Output the (X, Y) coordinate of the center of the cell containing the given text.  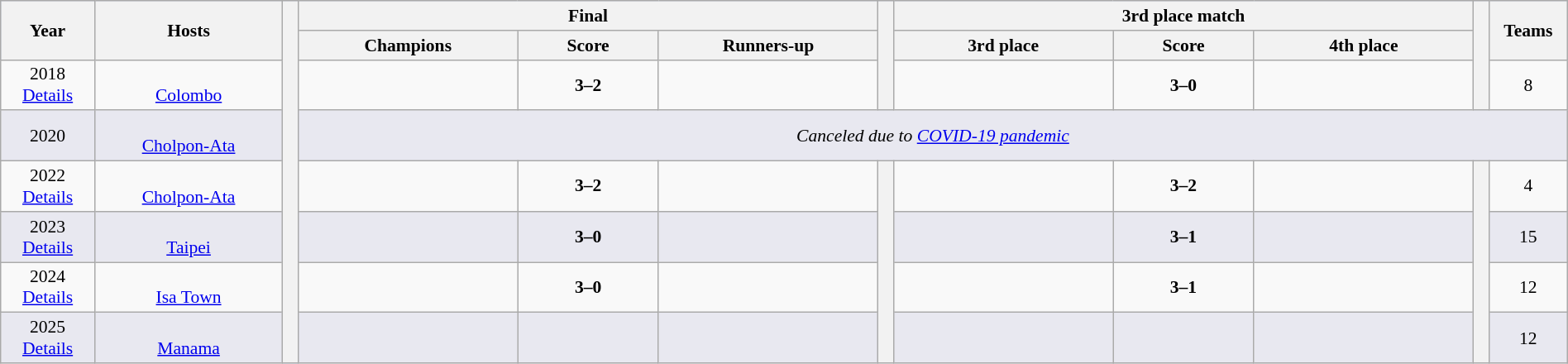
2023Details (48, 237)
Hosts (189, 30)
2025Details (48, 338)
Teams (1528, 30)
4th place (1363, 45)
Year (48, 30)
2018Details (48, 84)
Taipei (189, 237)
3rd place (1004, 45)
Canceled due to COVID-19 pandemic (933, 136)
8 (1528, 84)
Runners-up (767, 45)
4 (1528, 187)
2020 (48, 136)
2024Details (48, 288)
Colombo (189, 84)
3rd place match (1184, 16)
Isa Town (189, 288)
15 (1528, 237)
Final (589, 16)
Champions (409, 45)
Manama (189, 338)
2022Details (48, 187)
